Provide the [X, Y] coordinate of the cell's center where the given text is located.  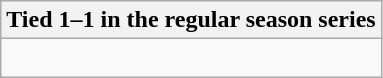
Tied 1–1 in the regular season series [191, 20]
